Return (X, Y) of the center of cell containing provided text 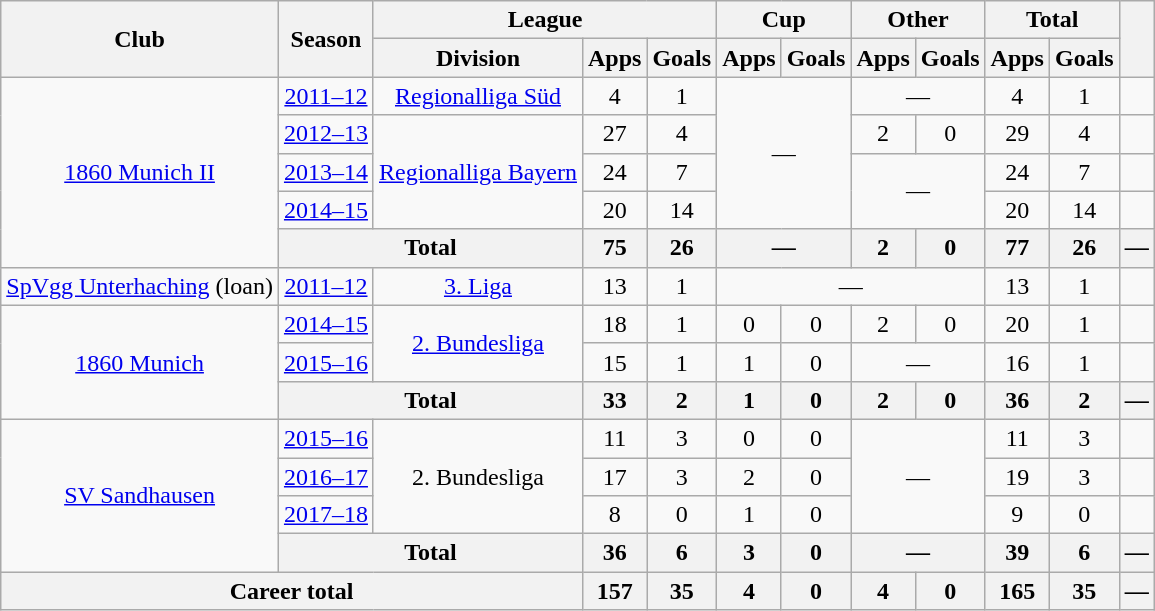
77 (1017, 248)
Club (140, 39)
SpVgg Unterhaching (loan) (140, 286)
Career total (292, 591)
18 (614, 324)
SV Sandhausen (140, 495)
2012–13 (326, 134)
17 (614, 477)
1860 Munich II (140, 172)
9 (1017, 515)
16 (1017, 362)
27 (614, 134)
29 (1017, 134)
1860 Munich (140, 362)
157 (614, 591)
15 (614, 362)
3. Liga (478, 286)
165 (1017, 591)
Season (326, 39)
League (544, 20)
33 (614, 400)
Other (918, 20)
Regionalliga Bayern (478, 172)
Cup (784, 20)
8 (614, 515)
39 (1017, 553)
19 (1017, 477)
75 (614, 248)
Regionalliga Süd (478, 96)
2016–17 (326, 477)
2017–18 (326, 515)
Division (478, 58)
2013–14 (326, 172)
